Return the [x, y] coordinate for the center point of the cell that contains the specified text.  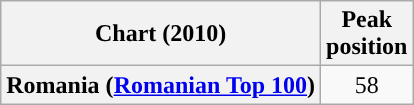
Peakposition [367, 34]
Chart (2010) [161, 34]
Romania (Romanian Top 100) [161, 85]
58 [367, 85]
